Provide the [X, Y] coordinate of the cell's center where the given text is located.  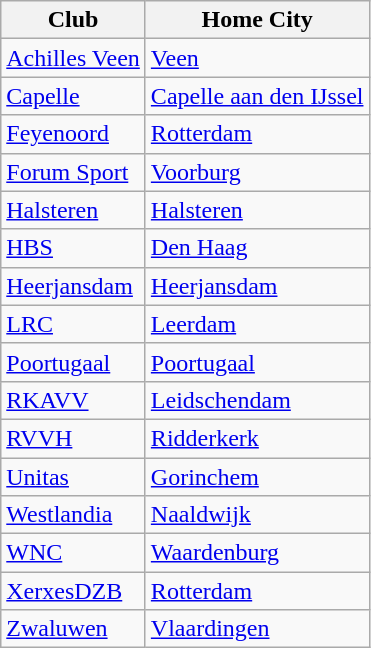
HBS [74, 248]
LRC [74, 324]
XerxesDZB [74, 591]
Feyenoord [74, 134]
Leidschendam [257, 400]
Capelle aan den IJssel [257, 96]
RVVH [74, 438]
Westlandia [74, 515]
Zwaluwen [74, 629]
Den Haag [257, 248]
Ridderkerk [257, 438]
Capelle [74, 96]
Waardenburg [257, 553]
Gorinchem [257, 477]
Vlaardingen [257, 629]
Club [74, 20]
Unitas [74, 477]
Home City [257, 20]
WNC [74, 553]
RKAVV [74, 400]
Naaldwijk [257, 515]
Forum Sport [74, 172]
Leerdam [257, 324]
Achilles Veen [74, 58]
Voorburg [257, 172]
Veen [257, 58]
